Detect which cell encompasses the target text, then output its [X, Y] center coordinate. 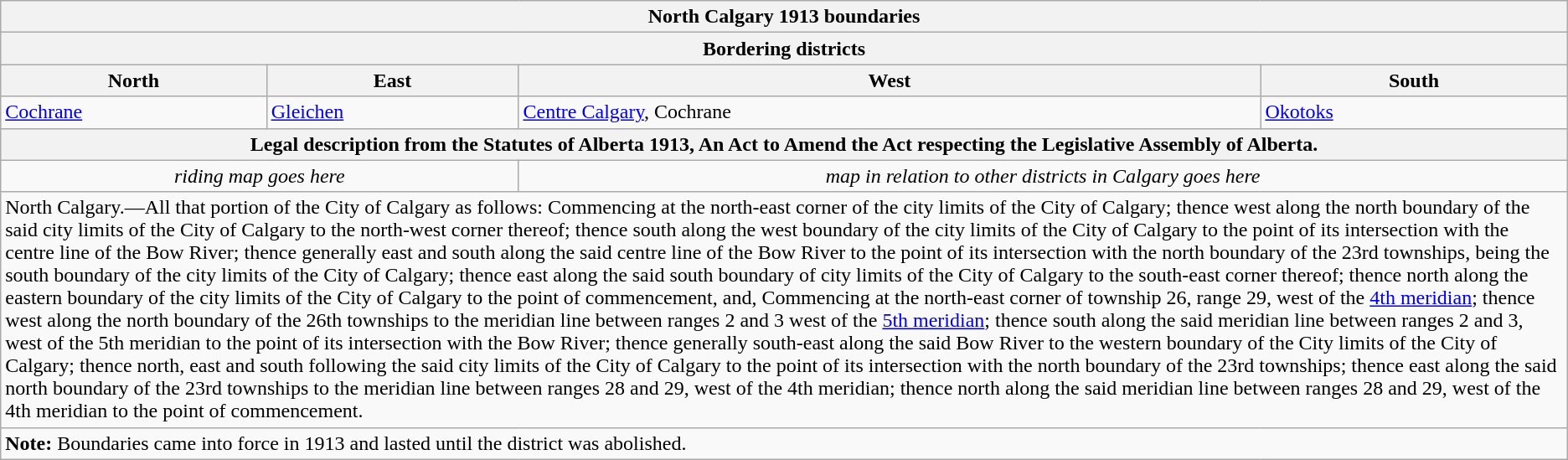
Centre Calgary, Cochrane [890, 112]
Note: Boundaries came into force in 1913 and lasted until the district was abolished. [784, 443]
Gleichen [392, 112]
North Calgary 1913 boundaries [784, 17]
Cochrane [134, 112]
map in relation to other districts in Calgary goes here [1043, 176]
riding map goes here [260, 176]
North [134, 80]
East [392, 80]
Bordering districts [784, 49]
South [1414, 80]
West [890, 80]
Okotoks [1414, 112]
Legal description from the Statutes of Alberta 1913, An Act to Amend the Act respecting the Legislative Assembly of Alberta. [784, 144]
